Return the (x, y) coordinate for the center point of the cell that contains the specified text.  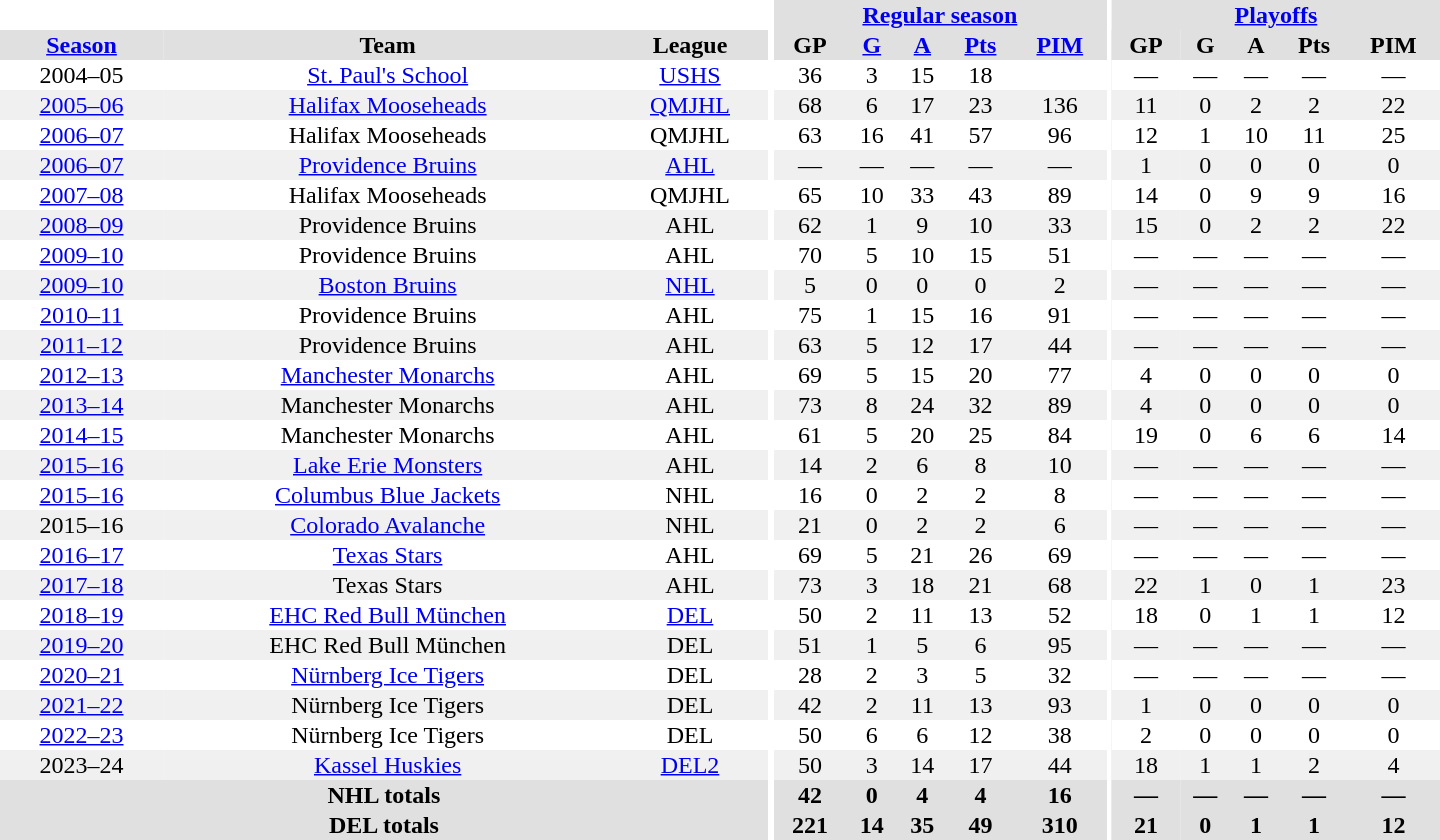
310 (1060, 825)
2013–14 (82, 405)
St. Paul's School (388, 75)
26 (981, 555)
2005–06 (82, 105)
2019–20 (82, 645)
95 (1060, 645)
2008–09 (82, 225)
43 (981, 195)
41 (922, 135)
Playoffs (1276, 15)
57 (981, 135)
Team (388, 45)
DEL totals (384, 825)
49 (981, 825)
Kassel Huskies (388, 765)
93 (1060, 705)
2007–08 (82, 195)
2018–19 (82, 615)
61 (810, 435)
52 (1060, 615)
136 (1060, 105)
2023–24 (82, 765)
221 (810, 825)
Colorado Avalanche (388, 525)
35 (922, 825)
2016–17 (82, 555)
70 (810, 255)
Boston Bruins (388, 285)
2011–12 (82, 345)
2022–23 (82, 735)
2021–22 (82, 705)
League (690, 45)
77 (1060, 375)
Lake Erie Monsters (388, 465)
2010–11 (82, 315)
62 (810, 225)
75 (810, 315)
2020–21 (82, 675)
2012–13 (82, 375)
96 (1060, 135)
2014–15 (82, 435)
2017–18 (82, 585)
USHS (690, 75)
84 (1060, 435)
19 (1146, 435)
2004–05 (82, 75)
Season (82, 45)
91 (1060, 315)
36 (810, 75)
Columbus Blue Jackets (388, 495)
NHL totals (384, 795)
Regular season (940, 15)
65 (810, 195)
28 (810, 675)
38 (1060, 735)
DEL2 (690, 765)
24 (922, 405)
